Provide the (x, y) coordinate of the cell's center where the given text is located.  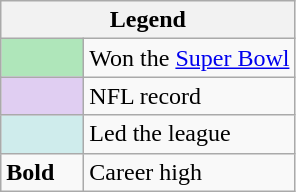
Bold (42, 172)
Legend (148, 20)
NFL record (190, 96)
Led the league (190, 134)
Career high (190, 172)
Won the Super Bowl (190, 58)
